Identify which cell holds the provided text, then report its [X, Y] central coordinate. 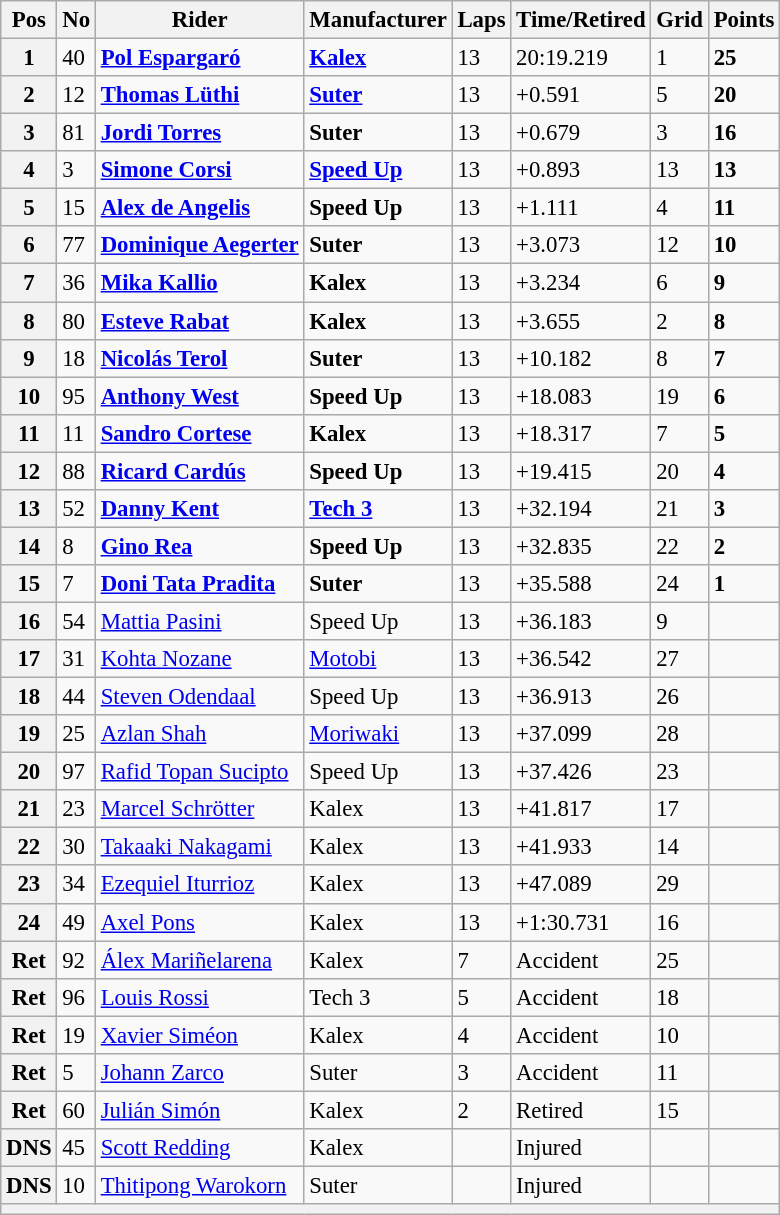
+18.083 [581, 396]
Julián Simón [200, 1110]
+1.111 [581, 208]
Scott Redding [200, 1148]
Xavier Siméon [200, 1035]
+32.194 [581, 509]
+32.835 [581, 546]
52 [76, 509]
Laps [482, 20]
Álex Mariñelarena [200, 960]
34 [76, 885]
+36.542 [581, 659]
27 [680, 659]
Motobi [378, 659]
92 [76, 960]
Ezequiel Iturrioz [200, 885]
Thitipong Warokorn [200, 1185]
Nicolás Terol [200, 358]
40 [76, 58]
+0.679 [581, 133]
Louis Rossi [200, 997]
+3.234 [581, 283]
+35.588 [581, 584]
44 [76, 697]
Marcel Schrötter [200, 809]
+36.913 [581, 697]
+19.415 [581, 471]
Rider [200, 20]
+3.655 [581, 321]
30 [76, 847]
88 [76, 471]
No [76, 20]
Azlan Shah [200, 734]
97 [76, 772]
Takaaki Nakagami [200, 847]
Manufacturer [378, 20]
Rafid Topan Sucipto [200, 772]
+18.317 [581, 433]
+37.426 [581, 772]
Johann Zarco [200, 1073]
+1:30.731 [581, 922]
36 [76, 283]
Pos [29, 20]
31 [76, 659]
+3.073 [581, 245]
26 [680, 697]
77 [76, 245]
+37.099 [581, 734]
45 [76, 1148]
Anthony West [200, 396]
49 [76, 922]
81 [76, 133]
54 [76, 621]
Kohta Nozane [200, 659]
Pol Espargaró [200, 58]
+41.817 [581, 809]
Alex de Angelis [200, 208]
+10.182 [581, 358]
Simone Corsi [200, 170]
Moriwaki [378, 734]
29 [680, 885]
Gino Rea [200, 546]
Time/Retired [581, 20]
Sandro Cortese [200, 433]
96 [76, 997]
+47.089 [581, 885]
Grid [680, 20]
28 [680, 734]
+0.591 [581, 95]
Mattia Pasini [200, 621]
Points [744, 20]
Mika Kallio [200, 283]
+41.933 [581, 847]
20:19.219 [581, 58]
60 [76, 1110]
Danny Kent [200, 509]
95 [76, 396]
+36.183 [581, 621]
Jordi Torres [200, 133]
Retired [581, 1110]
Dominique Aegerter [200, 245]
80 [76, 321]
Esteve Rabat [200, 321]
+0.893 [581, 170]
Thomas Lüthi [200, 95]
Steven Odendaal [200, 697]
Axel Pons [200, 922]
Doni Tata Pradita [200, 584]
Ricard Cardús [200, 471]
